Pinpoint the cell where the given text exists, returning its (x, y) midpoint coordinate. 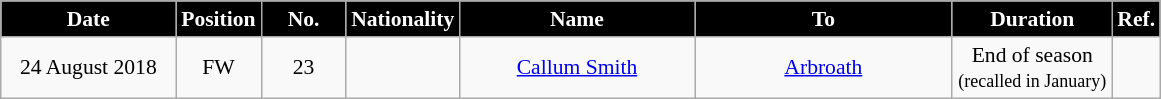
23 (304, 68)
Callum Smith (576, 68)
FW (218, 68)
24 August 2018 (88, 68)
Duration (1032, 19)
Date (88, 19)
Name (576, 19)
Position (218, 19)
Arbroath (824, 68)
No. (304, 19)
End of season(recalled in January) (1032, 68)
Nationality (402, 19)
To (824, 19)
Ref. (1136, 19)
